Detect which cell encompasses the target text, then output its (x, y) center coordinate. 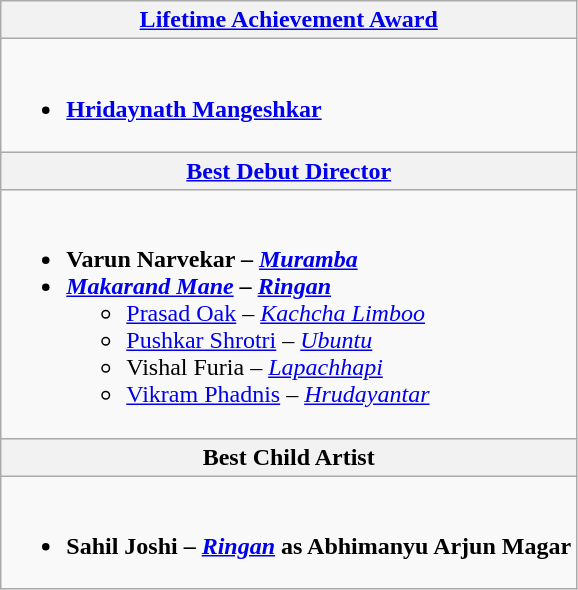
Best Debut Director (289, 171)
Sahil Joshi – Ringan as Abhimanyu Arjun Magar (289, 532)
Best Child Artist (289, 457)
Lifetime Achievement Award (289, 20)
Hridaynath Mangeshkar (289, 96)
